Capture the cell that displays the provided text and extract its [X, Y] central coordinate. 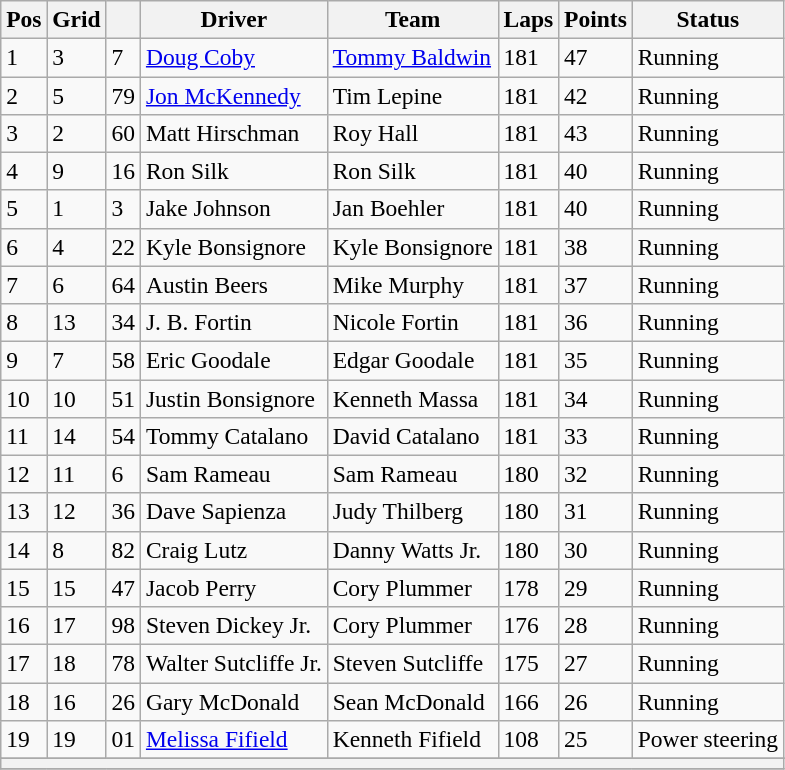
Sean McDonald [412, 701]
Tommy Catalano [234, 436]
01 [123, 739]
Jan Boehler [412, 209]
Matt Hirschman [234, 133]
43 [596, 133]
Steven Sutcliffe [412, 663]
42 [596, 95]
Roy Hall [412, 133]
J. B. Fortin [234, 322]
Nicole Fortin [412, 322]
Pos [24, 19]
Driver [234, 19]
166 [528, 701]
37 [596, 285]
82 [123, 550]
Melissa Fifield [234, 739]
22 [123, 247]
51 [123, 398]
Grid [76, 19]
38 [596, 247]
Dave Sapienza [234, 512]
Jacob Perry [234, 588]
60 [123, 133]
Edgar Goodale [412, 360]
Jake Johnson [234, 209]
78 [123, 663]
Judy Thilberg [412, 512]
Jon McKennedy [234, 95]
David Catalano [412, 436]
79 [123, 95]
Walter Sutcliffe Jr. [234, 663]
Craig Lutz [234, 550]
Tommy Baldwin [412, 57]
29 [596, 588]
64 [123, 285]
Kenneth Fifield [412, 739]
Steven Dickey Jr. [234, 625]
Tim Lepine [412, 95]
Power steering [708, 739]
98 [123, 625]
178 [528, 588]
108 [528, 739]
27 [596, 663]
32 [596, 474]
35 [596, 360]
176 [528, 625]
Austin Beers [234, 285]
30 [596, 550]
Gary McDonald [234, 701]
Mike Murphy [412, 285]
Eric Goodale [234, 360]
28 [596, 625]
Justin Bonsignore [234, 398]
Status [708, 19]
Points [596, 19]
31 [596, 512]
58 [123, 360]
25 [596, 739]
Team [412, 19]
175 [528, 663]
Laps [528, 19]
Kenneth Massa [412, 398]
33 [596, 436]
54 [123, 436]
Danny Watts Jr. [412, 550]
Doug Coby [234, 57]
